Capture the cell that displays the provided text and extract its [X, Y] central coordinate. 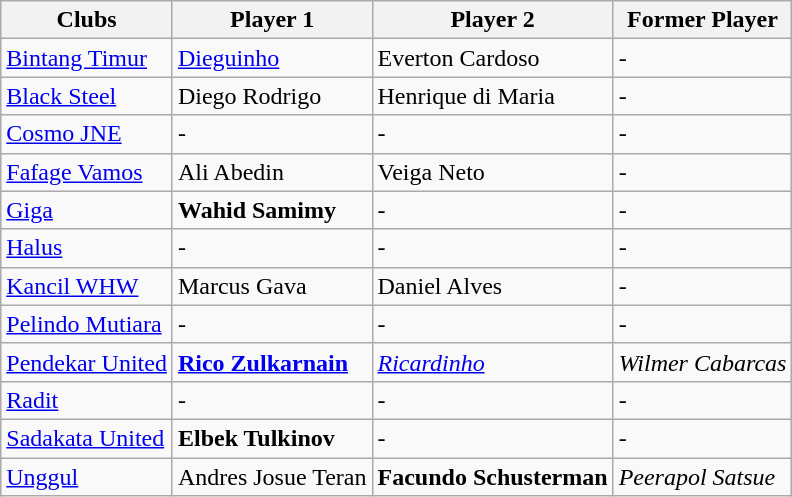
Radit [87, 400]
Cosmo JNE [87, 134]
Dieguinho [272, 58]
Bintang Timur [87, 58]
Black Steel [87, 96]
Henrique di Maria [492, 96]
Rico Zulkarnain [272, 362]
Diego Rodrigo [272, 96]
Player 2 [492, 20]
Former Player [702, 20]
Veiga Neto [492, 172]
Everton Cardoso [492, 58]
Fafage Vamos [87, 172]
Pendekar United [87, 362]
Sadakata United [87, 438]
Ricardinho [492, 362]
Unggul [87, 477]
Peerapol Satsue [702, 477]
Daniel Alves [492, 286]
Clubs [87, 20]
Ali Abedin [272, 172]
Wilmer Cabarcas [702, 362]
Facundo Schusterman [492, 477]
Player 1 [272, 20]
Andres Josue Teran [272, 477]
Giga [87, 210]
Pelindo Mutiara [87, 324]
Elbek Tulkinov [272, 438]
Wahid Samimy [272, 210]
Kancil WHW [87, 286]
Halus [87, 248]
Marcus Gava [272, 286]
